Find where the given text appears and provide that cell's center as (X, Y) coordinate. 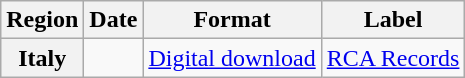
Label (393, 20)
Date (114, 20)
Format (232, 20)
Region (42, 20)
RCA Records (393, 58)
Italy (42, 58)
Digital download (232, 58)
